Scan for the cell matching the given text and deliver its (x, y) coordinate at center. 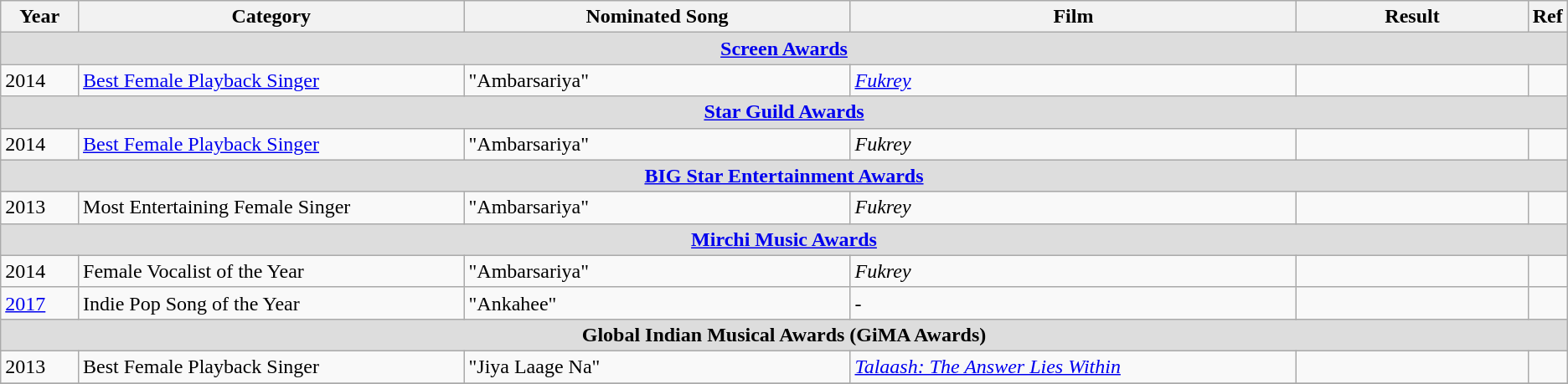
Screen Awards (784, 49)
"Ankahee" (657, 303)
Mirchi Music Awards (784, 239)
BIG Star Entertainment Awards (784, 176)
Film (1074, 17)
- (1074, 303)
Indie Pop Song of the Year (271, 303)
Star Guild Awards (784, 112)
Ref (1548, 17)
Category (271, 17)
Female Vocalist of the Year (271, 271)
Nominated Song (657, 17)
"Jiya Laage Na" (657, 366)
2017 (40, 303)
Year (40, 17)
Global Indian Musical Awards (GiMA Awards) (784, 335)
Talaash: The Answer Lies Within (1074, 366)
Most Entertaining Female Singer (271, 207)
Result (1412, 17)
